Scan for the cell matching the given text and deliver its (x, y) coordinate at center. 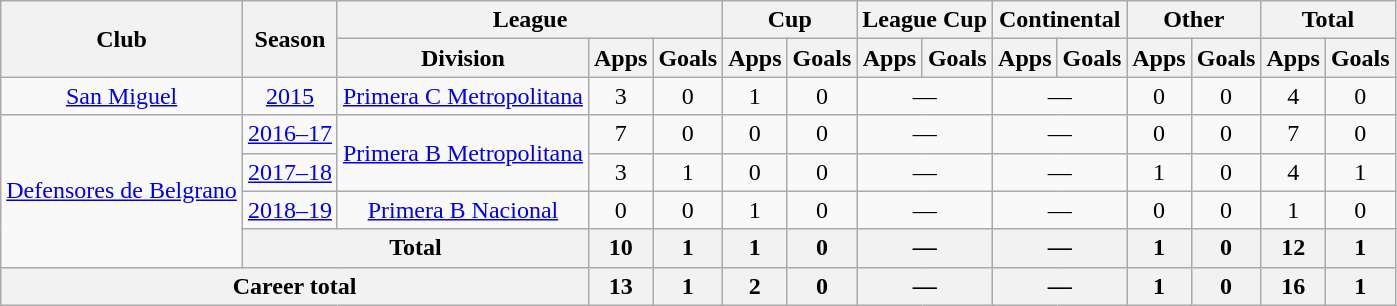
16 (1293, 286)
Defensores de Belgrano (122, 191)
12 (1293, 248)
2016–17 (290, 134)
2015 (290, 96)
Other (1194, 20)
Career total (295, 286)
10 (620, 248)
Cup (790, 20)
2 (755, 286)
League Cup (925, 20)
Primera C Metropolitana (462, 96)
Season (290, 39)
Primera B Nacional (462, 210)
Primera B Metropolitana (462, 153)
2017–18 (290, 172)
2018–19 (290, 210)
Club (122, 39)
San Miguel (122, 96)
13 (620, 286)
League (530, 20)
Division (462, 58)
Continental (1060, 20)
